Scan for the cell matching the given text and deliver its [x, y] coordinate at center. 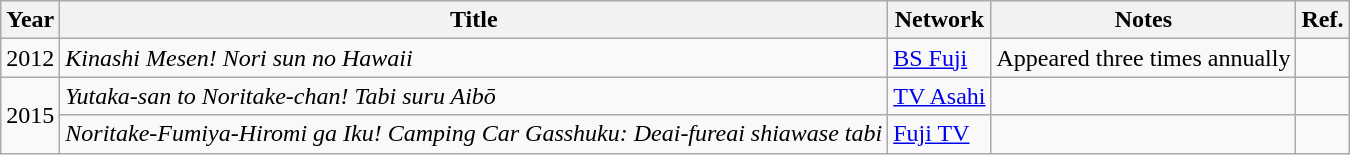
Title [474, 20]
Kinashi Mesen! Nori sun no Hawaii [474, 58]
Notes [1144, 20]
2012 [30, 58]
2015 [30, 115]
Year [30, 20]
Yutaka-san to Noritake-chan! Tabi suru Aibō [474, 96]
Fuji TV [940, 134]
BS Fuji [940, 58]
TV Asahi [940, 96]
Ref. [1322, 20]
Noritake-Fumiya-Hiromi ga Iku! Camping Car Gasshuku: Deai-fureai shiawase tabi [474, 134]
Network [940, 20]
Appeared three times annually [1144, 58]
